Extract the (x, y) coordinate from the center of the cell holding the provided text.  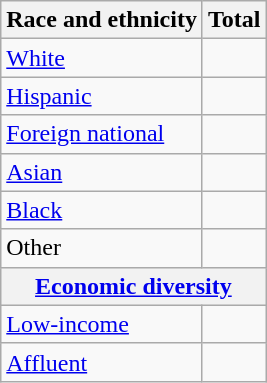
White (102, 58)
Affluent (102, 362)
Black (102, 210)
Total (234, 20)
Hispanic (102, 96)
Economic diversity (134, 286)
Foreign national (102, 134)
Race and ethnicity (102, 20)
Low-income (102, 324)
Other (102, 248)
Asian (102, 172)
